Output the (X, Y) coordinate of the center of the cell containing the given text.  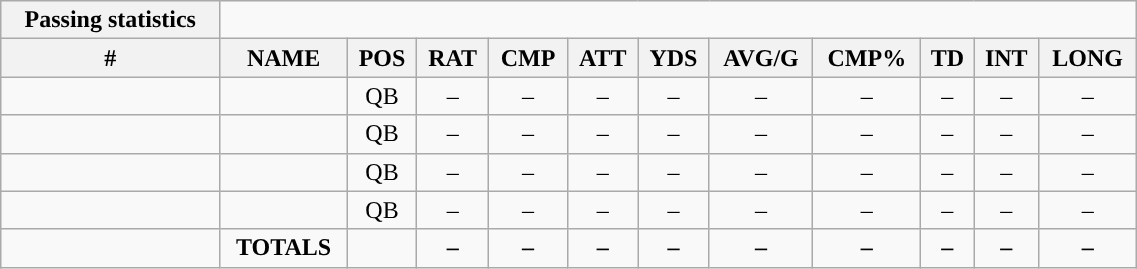
# (110, 58)
POS (382, 58)
NAME (284, 58)
Passing statistics (110, 20)
CMP (528, 58)
YDS (674, 58)
INT (1006, 58)
RAT (453, 58)
TOTALS (284, 248)
CMP% (867, 58)
LONG (1088, 58)
ATT (603, 58)
TD (948, 58)
AVG/G (761, 58)
